Return [X, Y] of the center of cell containing provided text 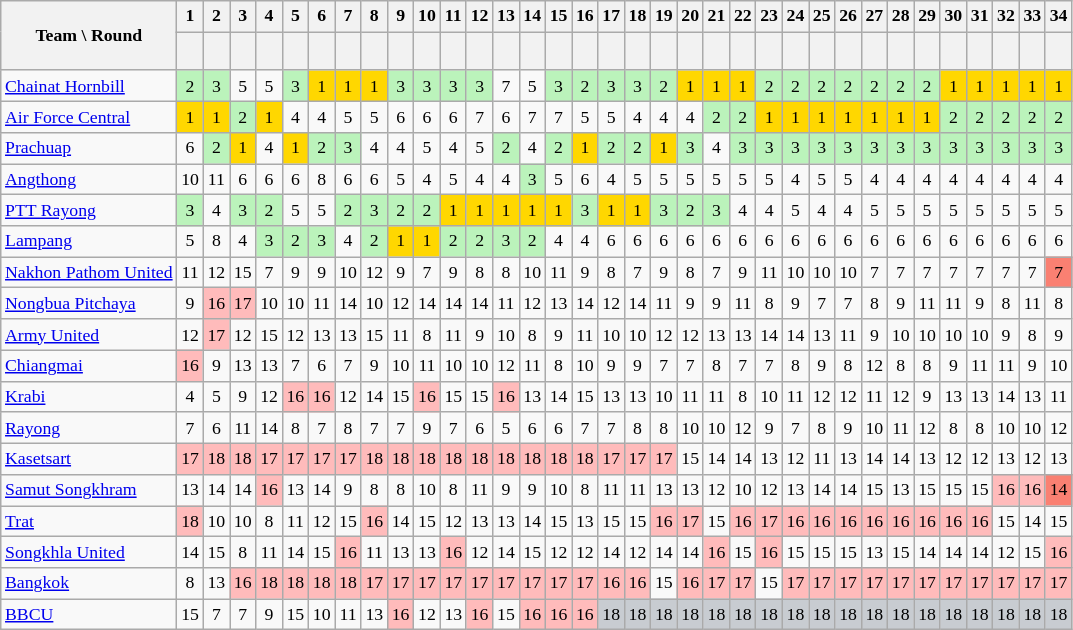
31 [979, 16]
24 [795, 16]
22 [743, 16]
32 [1006, 16]
Nakhon Pathom United [89, 272]
28 [901, 16]
Chainat Hornbill [89, 86]
23 [769, 16]
Air Force Central [89, 116]
Angthong [89, 178]
Kasetsart [89, 458]
Army United [89, 334]
Bangkok [89, 582]
Lampang [89, 242]
33 [1032, 16]
BBCU [89, 614]
Nongbua Pitchaya [89, 304]
30 [953, 16]
27 [874, 16]
21 [716, 16]
19 [664, 16]
25 [822, 16]
Songkhla United [89, 552]
29 [927, 16]
Chiangmai [89, 366]
Trat [89, 520]
34 [1058, 16]
Team \ Round [89, 36]
Samut Songkhram [89, 490]
20 [690, 16]
Rayong [89, 428]
Krabi [89, 396]
26 [848, 16]
PTT Rayong [89, 210]
Prachuap [89, 148]
